Scan for the cell matching the given text and deliver its [x, y] coordinate at center. 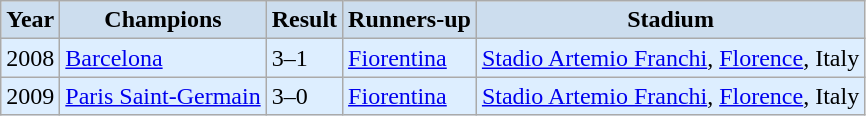
Barcelona [163, 58]
3–0 [304, 96]
Stadium [670, 20]
Champions [163, 20]
2008 [30, 58]
3–1 [304, 58]
2009 [30, 96]
Year [30, 20]
Paris Saint-Germain [163, 96]
Runners-up [410, 20]
Result [304, 20]
